Pinpoint the cell where the given text exists, returning its (x, y) midpoint coordinate. 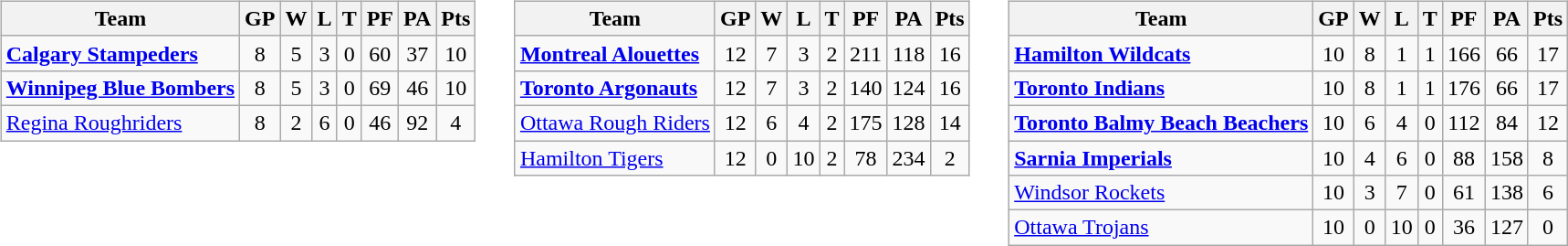
36 (1464, 228)
Ottawa Rough Riders (615, 123)
Toronto Balmy Beach Beachers (1161, 123)
138 (1506, 193)
175 (865, 123)
69 (380, 88)
88 (1464, 158)
Sarnia Imperials (1161, 158)
158 (1506, 158)
Winnipeg Blue Bombers (120, 88)
118 (909, 53)
Ottawa Trojans (1161, 228)
234 (909, 158)
84 (1506, 123)
Toronto Argonauts (615, 88)
112 (1464, 123)
Hamilton Tigers (615, 158)
Toronto Indians (1161, 88)
78 (865, 158)
Hamilton Wildcats (1161, 53)
Regina Roughriders (120, 123)
166 (1464, 53)
176 (1464, 88)
60 (380, 53)
Calgary Stampeders (120, 53)
128 (909, 123)
14 (949, 123)
140 (865, 88)
Montreal Alouettes (615, 53)
37 (418, 53)
92 (418, 123)
Windsor Rockets (1161, 193)
124 (909, 88)
61 (1464, 193)
127 (1506, 228)
211 (865, 53)
